Pinpoint the cell where the given text exists, returning its [x, y] midpoint coordinate. 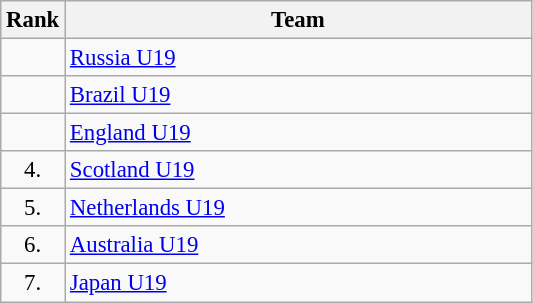
5. [33, 208]
Rank [33, 20]
Japan U19 [298, 283]
England U19 [298, 133]
4. [33, 170]
Netherlands U19 [298, 208]
Team [298, 20]
Brazil U19 [298, 95]
Russia U19 [298, 58]
6. [33, 245]
7. [33, 283]
Scotland U19 [298, 170]
Australia U19 [298, 245]
